Locate the cell with the specified text and output its [x, y] center coordinate. 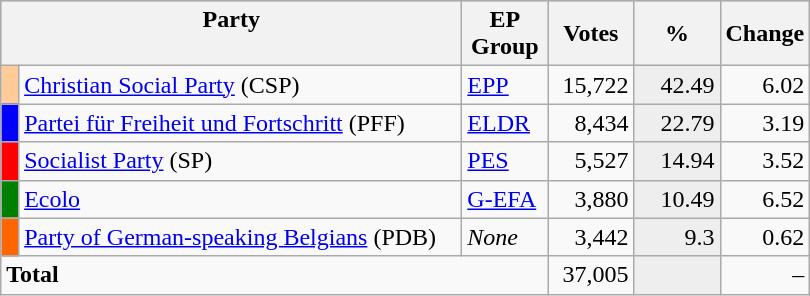
Party of German-speaking Belgians (PDB) [240, 237]
10.49 [677, 199]
9.3 [677, 237]
Party [232, 34]
0.62 [765, 237]
3,880 [591, 199]
Votes [591, 34]
6.52 [765, 199]
3.52 [765, 161]
15,722 [591, 85]
8,434 [591, 123]
EP Group [505, 34]
6.02 [765, 85]
ELDR [505, 123]
3,442 [591, 237]
3.19 [765, 123]
Christian Social Party (CSP) [240, 85]
42.49 [677, 85]
– [765, 275]
5,527 [591, 161]
37,005 [591, 275]
Change [765, 34]
PES [505, 161]
None [505, 237]
14.94 [677, 161]
Partei für Freiheit und Fortschritt (PFF) [240, 123]
22.79 [677, 123]
G-EFA [505, 199]
EPP [505, 85]
Total [274, 275]
% [677, 34]
Socialist Party (SP) [240, 161]
Ecolo [240, 199]
